Extract the (x, y) coordinate from the center of the cell holding the provided text.  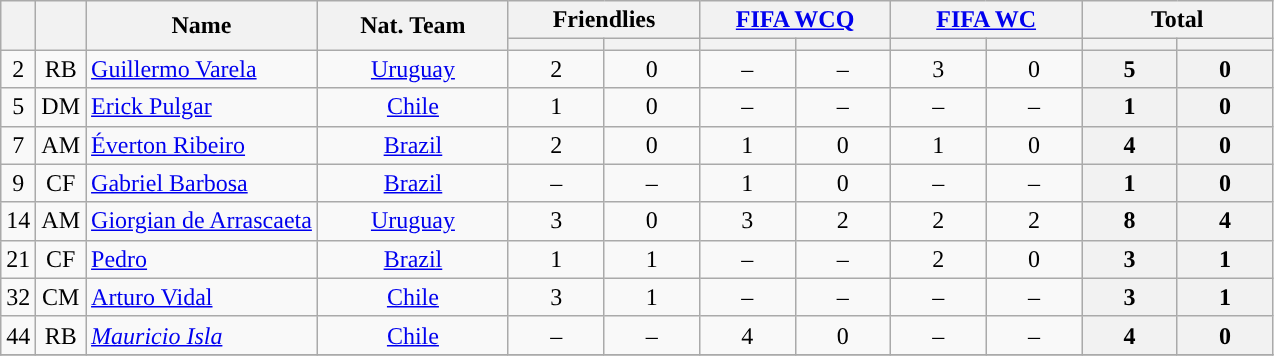
7 (18, 145)
32 (18, 297)
Éverton Ribeiro (202, 145)
Name (202, 26)
Gabriel Barbosa (202, 183)
CM (61, 297)
Total (1178, 20)
Nat. Team (412, 26)
44 (18, 335)
Friendlies (604, 20)
Giorgian de Arrascaeta (202, 221)
21 (18, 259)
8 (1130, 221)
DM (61, 107)
Pedro (202, 259)
9 (18, 183)
Erick Pulgar (202, 107)
Arturo Vidal (202, 297)
14 (18, 221)
Mauricio Isla (202, 335)
FIFA WCQ (796, 20)
FIFA WC (986, 20)
Guillermo Varela (202, 69)
